For the text-containing cell, return its midpoint in (X, Y) coordinate format. 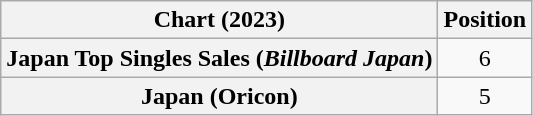
Japan Top Singles Sales (Billboard Japan) (220, 58)
Position (485, 20)
Chart (2023) (220, 20)
Japan (Oricon) (220, 96)
6 (485, 58)
5 (485, 96)
